Provide the (x, y) coordinate of the cell's center where the given text is located.  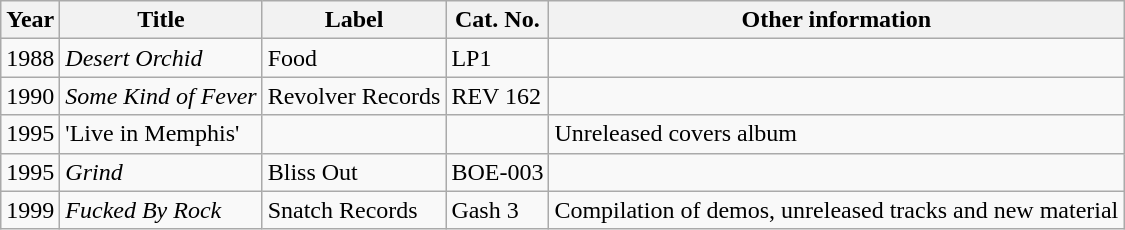
Gash 3 (498, 210)
1999 (30, 210)
Food (354, 58)
1990 (30, 96)
BOE-003 (498, 172)
Some Kind of Fever (161, 96)
Label (354, 20)
Other information (836, 20)
Desert Orchid (161, 58)
LP1 (498, 58)
Compilation of demos, unreleased tracks and new material (836, 210)
Cat. No. (498, 20)
Revolver Records (354, 96)
Bliss Out (354, 172)
Snatch Records (354, 210)
Grind (161, 172)
1988 (30, 58)
REV 162 (498, 96)
Year (30, 20)
Unreleased covers album (836, 134)
Fucked By Rock (161, 210)
Title (161, 20)
'Live in Memphis' (161, 134)
